Search for the cell housing the specified text and yield its [x, y] center coordinate. 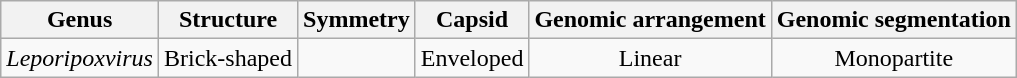
Enveloped [472, 58]
Genus [80, 20]
Capsid [472, 20]
Genomic segmentation [894, 20]
Genomic arrangement [650, 20]
Symmetry [357, 20]
Leporipoxvirus [80, 58]
Linear [650, 58]
Structure [228, 20]
Monopartite [894, 58]
Brick-shaped [228, 58]
